Find where the given text appears and provide that cell's center as (x, y) coordinate. 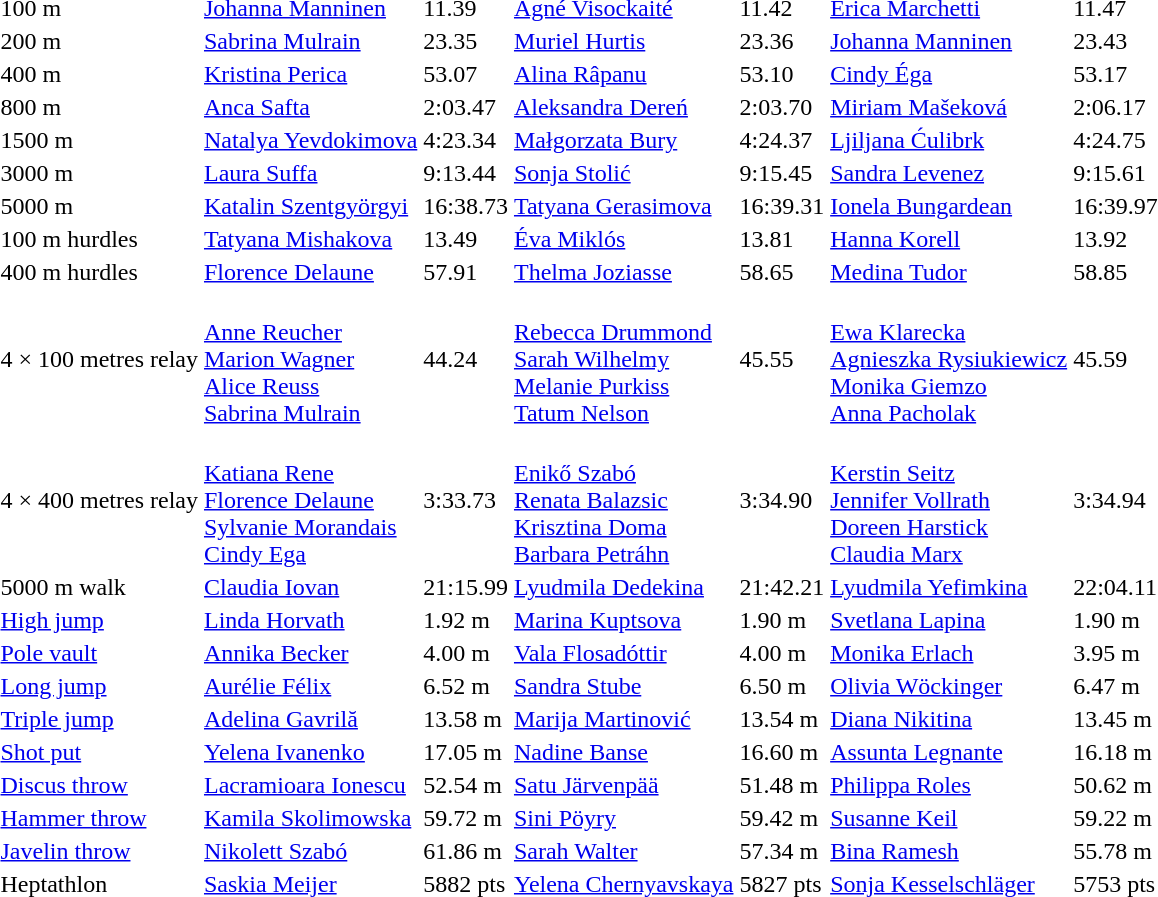
Kerstin SeitzJennifer VollrathDoreen HarstickClaudia Marx (949, 500)
9:13.44 (466, 173)
Aurélie Félix (310, 686)
Éva Miklós (624, 239)
Aleksandra Dereń (624, 107)
Florence Delaune (310, 272)
Katalin Szentgyörgyi (310, 206)
44.24 (466, 359)
9:15.45 (782, 173)
Lyudmila Yefimkina (949, 587)
Cindy Éga (949, 74)
21:42.21 (782, 587)
Marina Kuptsova (624, 620)
13.58 m (466, 719)
1.92 m (466, 620)
Ljiljana Ćulibrk (949, 140)
Claudia Iovan (310, 587)
Katiana ReneFlorence DelauneSylvanie MorandaisCindy Ega (310, 500)
53.07 (466, 74)
61.86 m (466, 851)
Monika Erlach (949, 653)
Vala Flosadóttir (624, 653)
16:38.73 (466, 206)
Hanna Korell (949, 239)
Anca Safta (310, 107)
59.42 m (782, 818)
52.54 m (466, 785)
Sandra Stube (624, 686)
Tatyana Mishakova (310, 239)
Yelena Ivanenko (310, 752)
Laura Suffa (310, 173)
Alina Râpanu (624, 74)
53.10 (782, 74)
Diana Nikitina (949, 719)
13.81 (782, 239)
Marija Martinović (624, 719)
Kamila Skolimowska (310, 818)
Kristina Perica (310, 74)
Nikolett Szabó (310, 851)
13.49 (466, 239)
Linda Horvath (310, 620)
23.36 (782, 41)
Nadine Banse (624, 752)
Rebecca DrummondSarah WilhelmyMelanie PurkissTatum Nelson (624, 359)
3:34.90 (782, 500)
16.60 m (782, 752)
Miriam Mašeková (949, 107)
4:23.34 (466, 140)
57.34 m (782, 851)
16:39.31 (782, 206)
58.65 (782, 272)
Enikő SzabóRenata BalazsicKrisztina DomaBarbara Petráhn (624, 500)
Sandra Levenez (949, 173)
13.54 m (782, 719)
2:03.47 (466, 107)
Lyudmila Dedekina (624, 587)
Adelina Gavrilă (310, 719)
Sarah Walter (624, 851)
57.91 (466, 272)
Medina Tudor (949, 272)
Tatyana Gerasimova (624, 206)
Sini Pöyry (624, 818)
6.52 m (466, 686)
Thelma Joziasse (624, 272)
1.90 m (782, 620)
3:33.73 (466, 500)
Assunta Legnante (949, 752)
51.48 m (782, 785)
Natalya Yevdokimova (310, 140)
Sabrina Mulrain (310, 41)
Svetlana Lapina (949, 620)
Ionela Bungardean (949, 206)
Muriel Hurtis (624, 41)
6.50 m (782, 686)
59.72 m (466, 818)
Małgorzata Bury (624, 140)
Susanne Keil (949, 818)
Satu Järvenpää (624, 785)
Anne ReucherMarion WagnerAlice ReussSabrina Mulrain (310, 359)
Philippa Roles (949, 785)
45.55 (782, 359)
23.35 (466, 41)
2:03.70 (782, 107)
Ewa KlareckaAgnieszka RysiukiewiczMonika GiemzoAnna Pacholak (949, 359)
Johanna Manninen (949, 41)
Sonja Stolić (624, 173)
17.05 m (466, 752)
Lacramioara Ionescu (310, 785)
4:24.37 (782, 140)
Bina Ramesh (949, 851)
21:15.99 (466, 587)
Olivia Wöckinger (949, 686)
Annika Becker (310, 653)
